Determine the (x, y) coordinate at the center of the cell enclosing the given text.  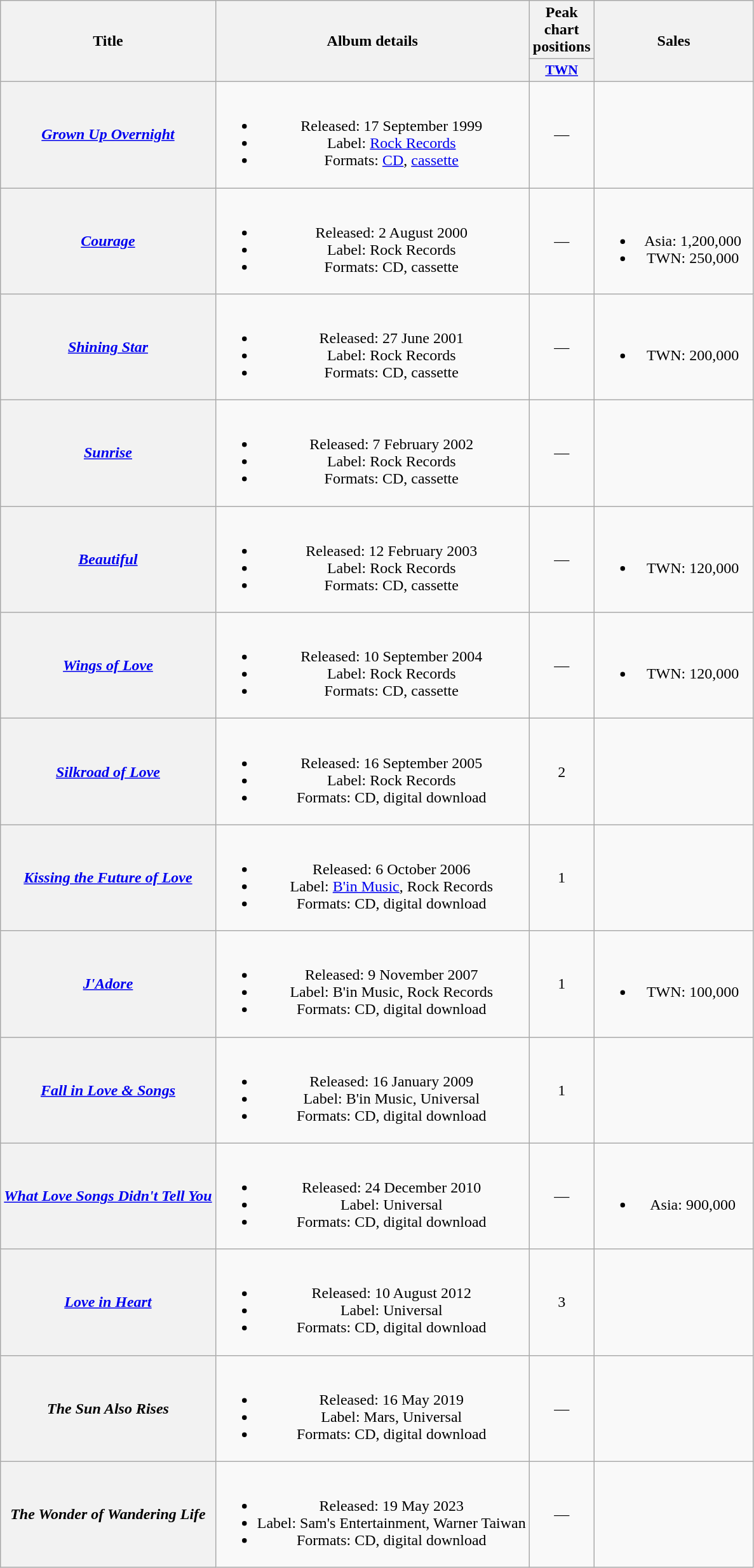
Fall in Love & Songs (108, 1090)
Released: 24 December 2010Label: UniversalFormats: CD, digital download (372, 1196)
Released: 10 August 2012Label: UniversalFormats: CD, digital download (372, 1302)
Title (108, 41)
Asia: 1,200,000TWN: 250,000 (673, 241)
Released: 17 September 1999Label: Rock RecordsFormats: CD, cassette (372, 135)
Love in Heart (108, 1302)
TWN: 100,000 (673, 983)
J'Adore (108, 983)
The Wonder of Wandering Life (108, 1515)
Released: 2 August 2000Label: Rock RecordsFormats: CD, cassette (372, 241)
The Sun Also Rises (108, 1408)
Peak chart positions (562, 30)
2 (562, 771)
TWN: 200,000 (673, 347)
Released: 12 February 2003Label: Rock RecordsFormats: CD, cassette (372, 559)
Released: 16 September 2005Label: Rock RecordsFormats: CD, digital download (372, 771)
Sales (673, 41)
Released: 10 September 2004Label: Rock RecordsFormats: CD, cassette (372, 666)
Asia: 900,000 (673, 1196)
Sunrise (108, 454)
Silkroad of Love (108, 771)
Released: 16 January 2009Label: B'in Music, UniversalFormats: CD, digital download (372, 1090)
TWN (562, 71)
Wings of Love (108, 666)
Released: 16 May 2019Label: Mars, UniversalFormats: CD, digital download (372, 1408)
Courage (108, 241)
Released: 6 October 2006Label: B'in Music, Rock RecordsFormats: CD, digital download (372, 878)
3 (562, 1302)
Album details (372, 41)
Kissing the Future of Love (108, 878)
Released: 7 February 2002Label: Rock RecordsFormats: CD, cassette (372, 454)
Grown Up Overnight (108, 135)
Released: 27 June 2001Label: Rock RecordsFormats: CD, cassette (372, 347)
Shining Star (108, 347)
Released: 9 November 2007Label: B'in Music, Rock RecordsFormats: CD, digital download (372, 983)
Released: 19 May 2023Label: Sam's Entertainment, Warner TaiwanFormats: CD, digital download (372, 1515)
What Love Songs Didn't Tell You (108, 1196)
Beautiful (108, 559)
